Output the [X, Y] coordinate of the center of the cell containing the given text.  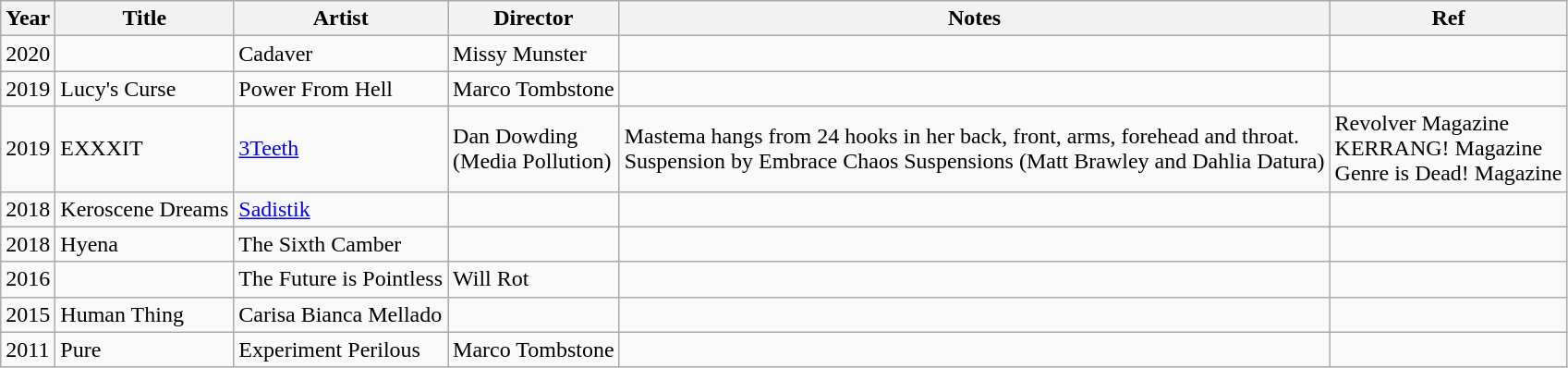
Carisa Bianca Mellado [341, 314]
2020 [28, 54]
Revolver MagazineKERRANG! MagazineGenre is Dead! Magazine [1449, 149]
Mastema hangs from 24 hooks in her back, front, arms, forehead and throat.Suspension by Embrace Chaos Suspensions (Matt Brawley and Dahlia Datura) [974, 149]
The Sixth Camber [341, 244]
Notes [974, 18]
Sadistik [341, 209]
Missy Munster [534, 54]
Artist [341, 18]
2015 [28, 314]
Ref [1449, 18]
Director [534, 18]
2011 [28, 350]
Keroscene Dreams [144, 209]
Year [28, 18]
Experiment Perilous [341, 350]
Hyena [144, 244]
Power From Hell [341, 89]
Pure [144, 350]
The Future is Pointless [341, 279]
EXXXIT [144, 149]
3Teeth [341, 149]
Title [144, 18]
Cadaver [341, 54]
Human Thing [144, 314]
Dan Dowding(Media Pollution) [534, 149]
Will Rot [534, 279]
2016 [28, 279]
Lucy's Curse [144, 89]
